Identify which cell holds the provided text, then report its [x, y] central coordinate. 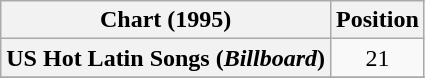
Position [378, 20]
US Hot Latin Songs (Billboard) [166, 58]
21 [378, 58]
Chart (1995) [166, 20]
